Pinpoint the cell where the given text exists, returning its (X, Y) midpoint coordinate. 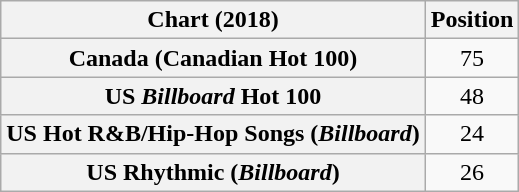
48 (472, 96)
US Rhythmic (Billboard) (213, 172)
75 (472, 58)
US Billboard Hot 100 (213, 96)
26 (472, 172)
Canada (Canadian Hot 100) (213, 58)
Chart (2018) (213, 20)
Position (472, 20)
US Hot R&B/Hip-Hop Songs (Billboard) (213, 134)
24 (472, 134)
